Extract the (x, y) coordinate from the center of the cell holding the provided text.  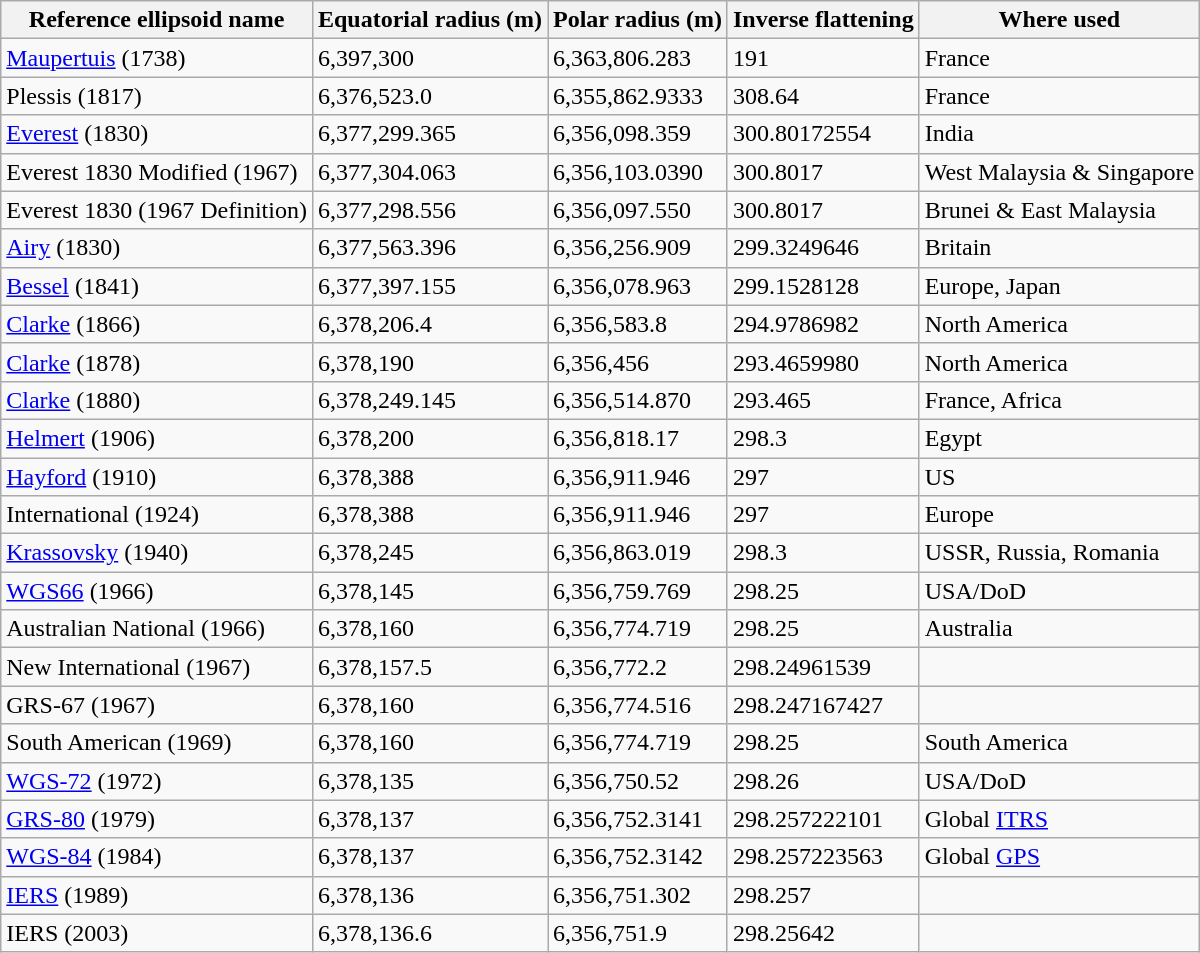
6,378,190 (430, 362)
6,356,514.870 (638, 400)
Britain (1059, 248)
6,378,245 (430, 553)
Equatorial radius (m) (430, 20)
6,356,750.52 (638, 781)
Global ITRS (1059, 819)
New International (1967) (157, 667)
6,356,583.8 (638, 324)
WGS66 (1966) (157, 591)
6,356,456 (638, 362)
6,377,397.155 (430, 286)
298.257222101 (823, 819)
293.4659980 (823, 362)
Egypt (1059, 438)
6,356,078.963 (638, 286)
6,356,751.302 (638, 895)
Inverse flattening (823, 20)
Hayford (1910) (157, 477)
Where used (1059, 20)
298.257 (823, 895)
India (1059, 134)
6,378,136 (430, 895)
6,356,751.9 (638, 933)
6,356,774.516 (638, 705)
France, Africa (1059, 400)
6,377,304.063 (430, 172)
Australian National (1966) (157, 629)
6,378,135 (430, 781)
298.257223563 (823, 857)
South America (1059, 743)
Europe (1059, 515)
US (1059, 477)
Everest (1830) (157, 134)
South American (1969) (157, 743)
Australia (1059, 629)
Krassovsky (1940) (157, 553)
308.64 (823, 96)
Maupertuis (1738) (157, 58)
Bessel (1841) (157, 286)
298.24961539 (823, 667)
298.25642 (823, 933)
293.465 (823, 400)
Plessis (1817) (157, 96)
6,378,145 (430, 591)
298.247167427 (823, 705)
299.3249646 (823, 248)
6,377,299.365 (430, 134)
6,378,200 (430, 438)
IERS (2003) (157, 933)
Clarke (1866) (157, 324)
6,378,136.6 (430, 933)
WGS-84 (1984) (157, 857)
6,378,249.145 (430, 400)
USSR, Russia, Romania (1059, 553)
Brunei & East Malaysia (1059, 210)
WGS-72 (1972) (157, 781)
6,355,862.9333 (638, 96)
IERS (1989) (157, 895)
6,356,752.3141 (638, 819)
Everest 1830 Modified (1967) (157, 172)
6,377,563.396 (430, 248)
Clarke (1878) (157, 362)
Europe, Japan (1059, 286)
6,397,300 (430, 58)
Helmert (1906) (157, 438)
300.80172554 (823, 134)
6,376,523.0 (430, 96)
294.9786982 (823, 324)
298.26 (823, 781)
West Malaysia & Singapore (1059, 172)
Everest 1830 (1967 Definition) (157, 210)
6,356,098.359 (638, 134)
6,377,298.556 (430, 210)
6,356,097.550 (638, 210)
6,356,759.769 (638, 591)
Polar radius (m) (638, 20)
6,356,752.3142 (638, 857)
GRS-80 (1979) (157, 819)
6,356,256.909 (638, 248)
Clarke (1880) (157, 400)
Global GPS (1059, 857)
Airy (1830) (157, 248)
6,356,103.0390 (638, 172)
6,356,818.17 (638, 438)
6,356,772.2 (638, 667)
Reference ellipsoid name (157, 20)
GRS-67 (1967) (157, 705)
6,378,157.5 (430, 667)
6,363,806.283 (638, 58)
6,378,206.4 (430, 324)
International (1924) (157, 515)
299.1528128 (823, 286)
191 (823, 58)
6,356,863.019 (638, 553)
